From the cell containing the given text, extract its center point as (x, y) coordinate. 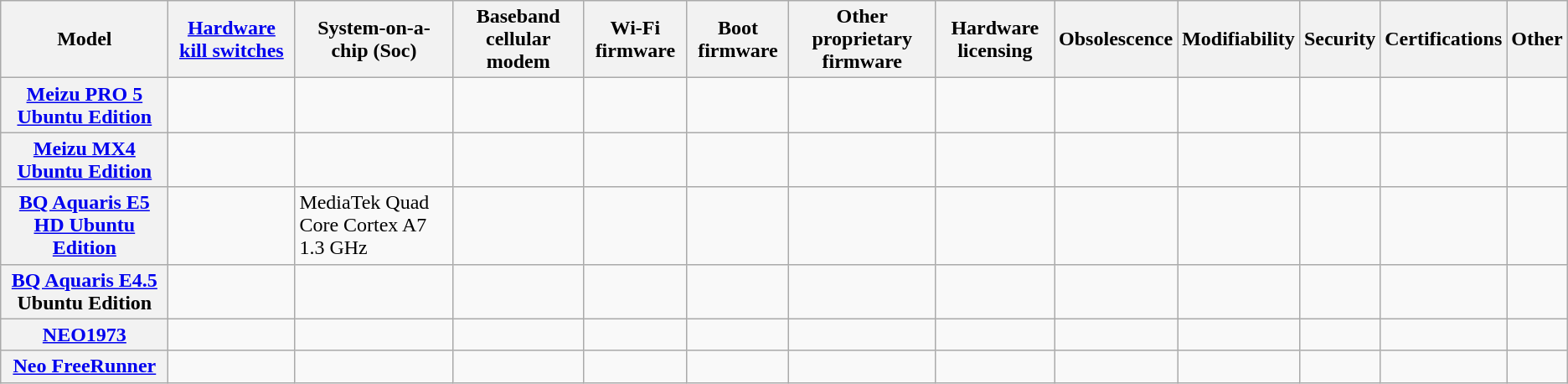
BQ Aquaris E4.5 Ubuntu Edition (85, 292)
Meizu MX4 Ubuntu Edition (85, 159)
Modifiability (1239, 39)
Obsolescence (1116, 39)
Certifications (1444, 39)
Neo FreeRunner (85, 366)
NEO1973 (85, 335)
Other (1537, 39)
Wi-Fi firmware (635, 39)
Meizu PRO 5 Ubuntu Edition (85, 106)
Baseband cellular modem (518, 39)
Security (1339, 39)
Model (85, 39)
System-on-a-chip (Soc) (374, 39)
MediaTek Quad Core Cortex A7 1.3 GHz (374, 226)
Hardware kill switches (231, 39)
Other proprietary firmware (862, 39)
Boot firmware (737, 39)
BQ Aquaris E5 HD Ubuntu Edition (85, 226)
Hardware licensing (995, 39)
